Provide the [X, Y] coordinate of the cell's center where the given text is located.  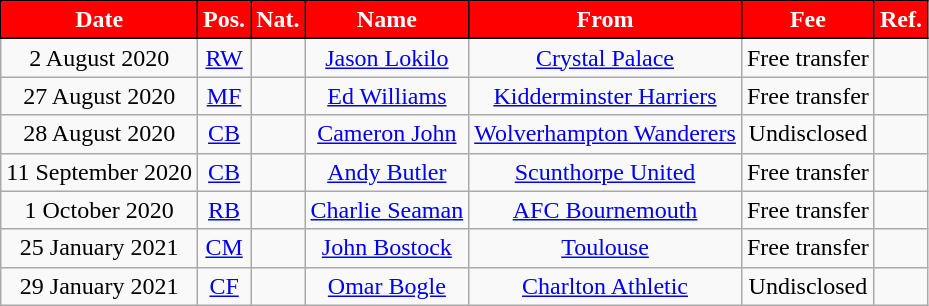
Wolverhampton Wanderers [606, 134]
Charlton Athletic [606, 286]
John Bostock [387, 248]
Charlie Seaman [387, 210]
Ed Williams [387, 96]
Omar Bogle [387, 286]
Jason Lokilo [387, 58]
Name [387, 20]
From [606, 20]
25 January 2021 [100, 248]
Toulouse [606, 248]
CF [224, 286]
Crystal Palace [606, 58]
AFC Bournemouth [606, 210]
Cameron John [387, 134]
Nat. [278, 20]
Scunthorpe United [606, 172]
Pos. [224, 20]
RW [224, 58]
1 October 2020 [100, 210]
Andy Butler [387, 172]
2 August 2020 [100, 58]
RB [224, 210]
28 August 2020 [100, 134]
Ref. [900, 20]
CM [224, 248]
Fee [808, 20]
Kidderminster Harriers [606, 96]
Date [100, 20]
11 September 2020 [100, 172]
27 August 2020 [100, 96]
29 January 2021 [100, 286]
MF [224, 96]
